Locate the cell with the specified text and output its [X, Y] center coordinate. 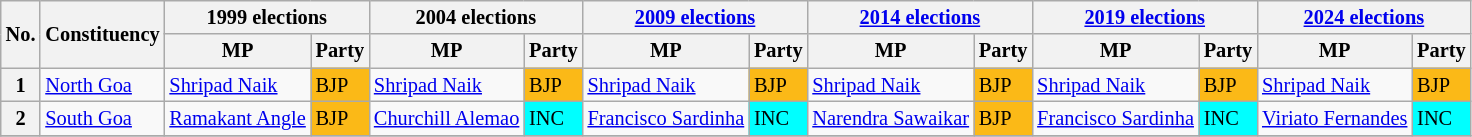
Ramakant Angle [238, 118]
1 [21, 85]
South Goa [102, 118]
2019 elections [1144, 17]
Constituency [102, 34]
2014 elections [920, 17]
2 [21, 118]
2009 elections [696, 17]
1999 elections [267, 17]
North Goa [102, 85]
2004 elections [476, 17]
Viriato Fernandes [1334, 118]
2024 elections [1364, 17]
Narendra Sawaikar [890, 118]
No. [21, 34]
Churchill Alemao [446, 118]
